Determine the (x, y) coordinate at the center of the cell enclosing the given text.  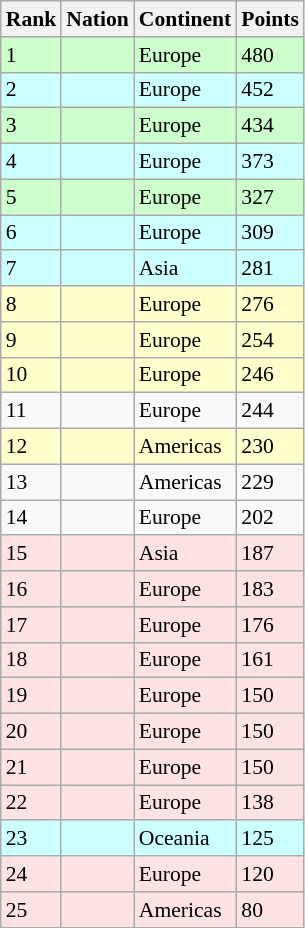
187 (270, 554)
13 (32, 482)
120 (270, 874)
Points (270, 19)
5 (32, 197)
22 (32, 803)
230 (270, 447)
161 (270, 660)
Rank (32, 19)
373 (270, 162)
11 (32, 411)
3 (32, 126)
17 (32, 625)
25 (32, 910)
24 (32, 874)
183 (270, 589)
23 (32, 839)
21 (32, 767)
Continent (185, 19)
6 (32, 233)
244 (270, 411)
480 (270, 55)
14 (32, 518)
16 (32, 589)
15 (32, 554)
452 (270, 90)
1 (32, 55)
4 (32, 162)
20 (32, 732)
309 (270, 233)
19 (32, 696)
18 (32, 660)
12 (32, 447)
202 (270, 518)
Oceania (185, 839)
281 (270, 269)
176 (270, 625)
276 (270, 304)
80 (270, 910)
9 (32, 340)
10 (32, 375)
138 (270, 803)
254 (270, 340)
Nation (97, 19)
246 (270, 375)
229 (270, 482)
434 (270, 126)
2 (32, 90)
125 (270, 839)
327 (270, 197)
8 (32, 304)
7 (32, 269)
